Pinpoint the cell where the given text exists, returning its [x, y] midpoint coordinate. 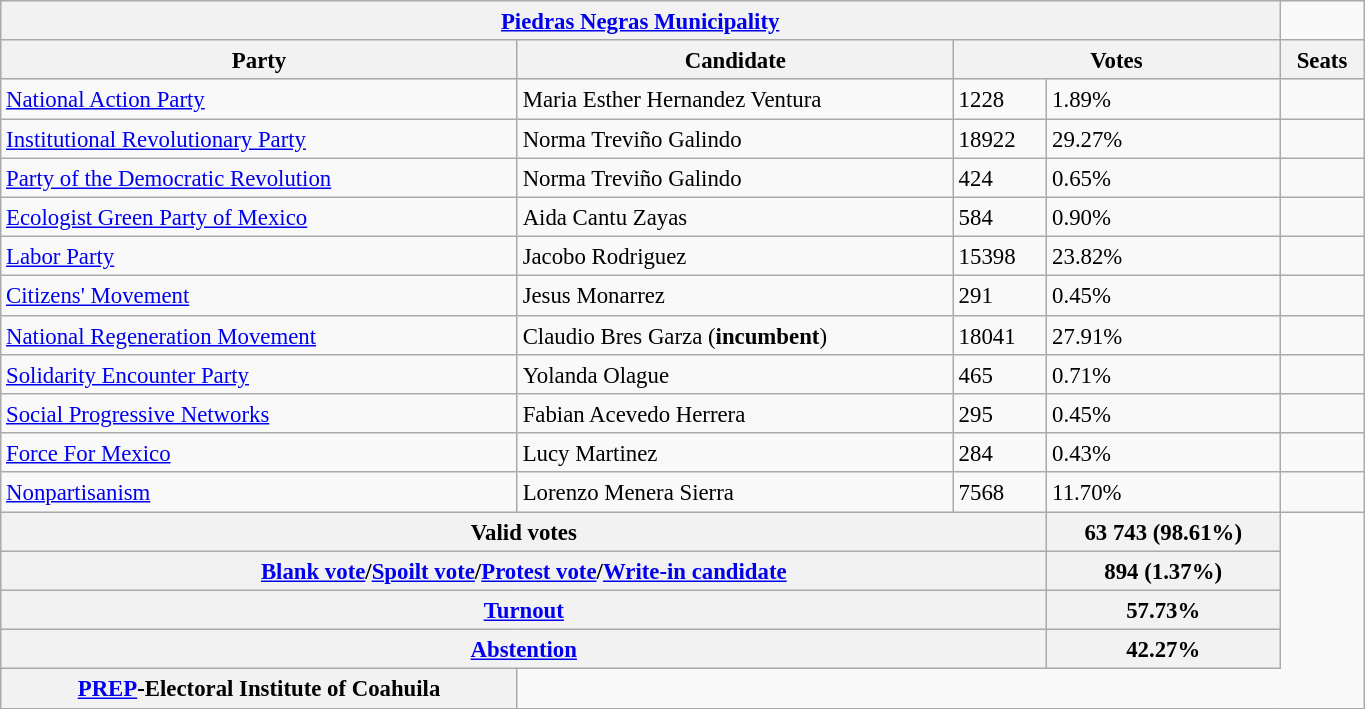
Valid votes [524, 532]
Fabian Acevedo Herrera [735, 414]
0.71% [1164, 374]
0.90% [1164, 216]
63 743 (98.61%) [1164, 532]
57.73% [1164, 610]
465 [1000, 374]
894 (1.37%) [1164, 570]
Aida Cantu Zayas [735, 216]
Citizens' Movement [260, 296]
0.43% [1164, 452]
Claudio Bres Garza (incumbent) [735, 334]
18922 [1000, 138]
Maria Esther Hernandez Ventura [735, 100]
Social Progressive Networks [260, 414]
29.27% [1164, 138]
18041 [1000, 334]
Institutional Revolutionary Party [260, 138]
15398 [1000, 256]
PREP-Electoral Institute of Coahuila [260, 688]
291 [1000, 296]
Piedras Negras Municipality [640, 20]
Party [260, 60]
Jacobo Rodriguez [735, 256]
National Action Party [260, 100]
284 [1000, 452]
424 [1000, 178]
0.65% [1164, 178]
295 [1000, 414]
Blank vote/Spoilt vote/Protest vote/Write-in candidate [524, 570]
Ecologist Green Party of Mexico [260, 216]
Lorenzo Menera Sierra [735, 492]
Solidarity Encounter Party [260, 374]
584 [1000, 216]
Seats [1322, 60]
Votes [1116, 60]
Turnout [524, 610]
1.89% [1164, 100]
Labor Party [260, 256]
42.27% [1164, 650]
Yolanda Olague [735, 374]
23.82% [1164, 256]
27.91% [1164, 334]
Force For Mexico [260, 452]
Lucy Martinez [735, 452]
11.70% [1164, 492]
Party of the Democratic Revolution [260, 178]
1228 [1000, 100]
Abstention [524, 650]
7568 [1000, 492]
Nonpartisanism [260, 492]
National Regeneration Movement [260, 334]
Candidate [735, 60]
Jesus Monarrez [735, 296]
